Determine the [X, Y] coordinate at the center of the cell enclosing the given text.  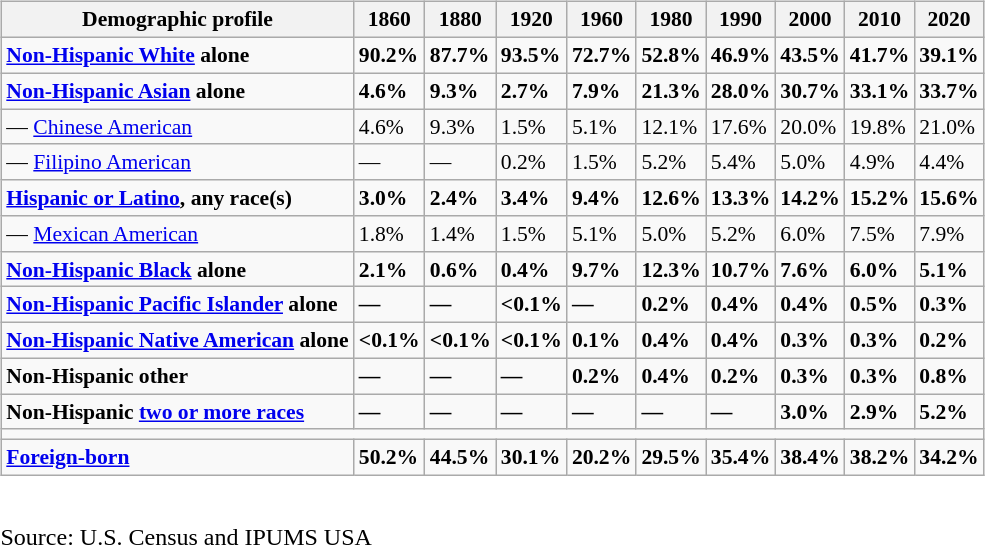
Non-Hispanic Asian alone [178, 91]
12.3% [670, 269]
20.0% [810, 127]
21.3% [670, 91]
0.5% [880, 305]
10.7% [740, 269]
12.6% [670, 198]
Non-Hispanic two or more races [178, 412]
87.7% [460, 55]
Non-Hispanic Black alone [178, 269]
44.5% [460, 457]
0.6% [460, 269]
Non-Hispanic White alone [178, 55]
9.7% [602, 269]
Foreign-born [178, 457]
2010 [880, 20]
1880 [460, 20]
9.4% [602, 198]
19.8% [880, 127]
30.1% [532, 457]
Demographic profile [178, 20]
21.0% [948, 127]
— Mexican American [178, 234]
1960 [602, 20]
1.4% [460, 234]
30.7% [810, 91]
2.4% [460, 198]
12.1% [670, 127]
41.7% [880, 55]
7.6% [810, 269]
Non-Hispanic other [178, 376]
5.4% [740, 162]
1990 [740, 20]
28.0% [740, 91]
20.2% [602, 457]
13.3% [740, 198]
— Filipino American [178, 162]
2020 [948, 20]
15.6% [948, 198]
Non-Hispanic Native American alone [178, 340]
72.7% [602, 55]
2.7% [532, 91]
Non-Hispanic Pacific Islander alone [178, 305]
Hispanic or Latino, any race(s) [178, 198]
1860 [390, 20]
33.7% [948, 91]
39.1% [948, 55]
1920 [532, 20]
0.1% [602, 340]
93.5% [532, 55]
3.4% [532, 198]
1.8% [390, 234]
38.4% [810, 457]
29.5% [670, 457]
38.2% [880, 457]
7.5% [880, 234]
43.5% [810, 55]
2.1% [390, 269]
— Chinese American [178, 127]
2.9% [880, 412]
50.2% [390, 457]
1980 [670, 20]
52.8% [670, 55]
4.4% [948, 162]
14.2% [810, 198]
90.2% [390, 55]
34.2% [948, 457]
17.6% [740, 127]
0.8% [948, 376]
35.4% [740, 457]
33.1% [880, 91]
4.9% [880, 162]
46.9% [740, 55]
2000 [810, 20]
15.2% [880, 198]
